Detect which cell encompasses the target text, then output its (x, y) center coordinate. 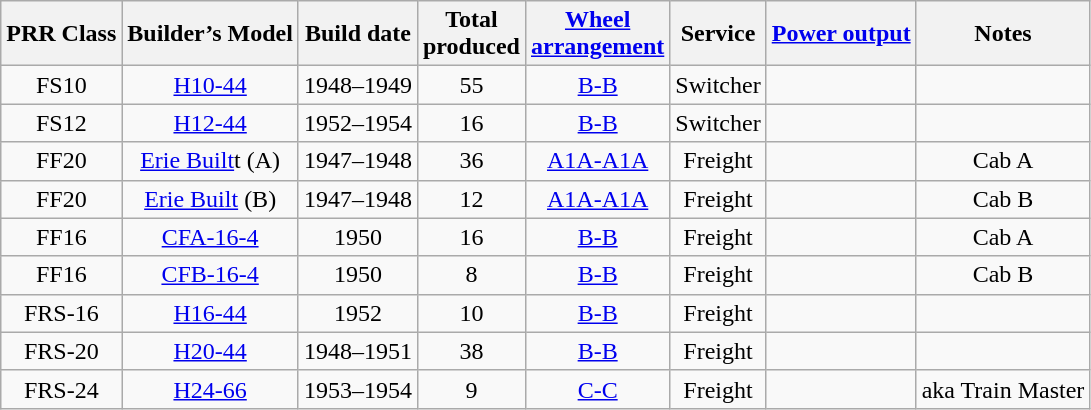
FRS-16 (62, 313)
Erie Builtt (A) (210, 161)
Notes (1003, 34)
CFB-16-4 (210, 275)
Totalproduced (471, 34)
FRS-20 (62, 351)
55 (471, 85)
10 (471, 313)
FS12 (62, 123)
FS10 (62, 85)
CFA-16-4 (210, 237)
1948–1951 (358, 351)
36 (471, 161)
1952–1954 (358, 123)
Wheelarrangement (597, 34)
8 (471, 275)
Power output (841, 34)
PRR Class (62, 34)
FRS-24 (62, 389)
12 (471, 199)
C-C (597, 389)
9 (471, 389)
H20-44 (210, 351)
H12-44 (210, 123)
H10-44 (210, 85)
H16-44 (210, 313)
1948–1949 (358, 85)
Builder’s Model (210, 34)
Service (718, 34)
1953–1954 (358, 389)
38 (471, 351)
Erie Built (B) (210, 199)
Build date (358, 34)
1952 (358, 313)
H24-66 (210, 389)
aka Train Master (1003, 389)
